Provide the (x, y) coordinate of the cell's center where the given text is located.  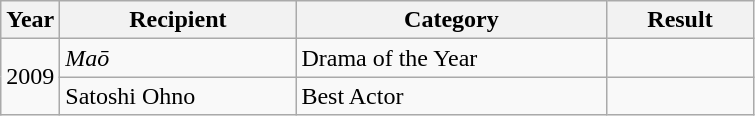
Best Actor (452, 96)
Recipient (178, 20)
Satoshi Ohno (178, 96)
Result (680, 20)
Drama of the Year (452, 58)
2009 (30, 77)
Year (30, 20)
Maō (178, 58)
Category (452, 20)
